Detect which cell encompasses the target text, then output its (X, Y) center coordinate. 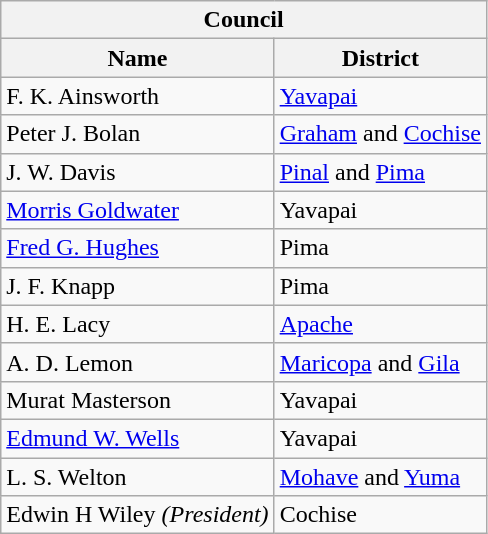
Mohave and Yuma (380, 477)
Edmund W. Wells (138, 438)
F. K. Ainsworth (138, 96)
Edwin H Wiley (President) (138, 515)
Apache (380, 324)
Cochise (380, 515)
Name (138, 58)
Morris Goldwater (138, 210)
J. F. Knapp (138, 286)
District (380, 58)
Peter J. Bolan (138, 134)
Council (244, 20)
Fred G. Hughes (138, 248)
J. W. Davis (138, 172)
Maricopa and Gila (380, 362)
H. E. Lacy (138, 324)
L. S. Welton (138, 477)
Graham and Cochise (380, 134)
Pinal and Pima (380, 172)
Murat Masterson (138, 400)
A. D. Lemon (138, 362)
